Return the (x, y) coordinate for the center point of the cell that contains the specified text.  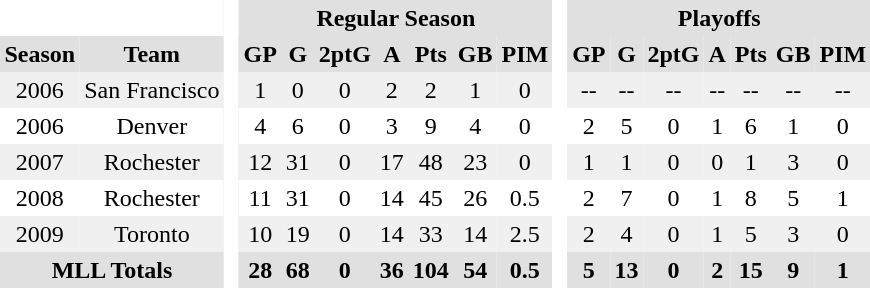
7 (626, 198)
Regular Season (396, 18)
2008 (40, 198)
2009 (40, 234)
11 (260, 198)
Team (152, 54)
Season (40, 54)
10 (260, 234)
26 (475, 198)
8 (750, 198)
PIM (525, 54)
19 (298, 234)
Toronto (152, 234)
23 (475, 162)
48 (430, 162)
Denver (152, 126)
2007 (40, 162)
36 (392, 270)
33 (430, 234)
13 (626, 270)
28 (260, 270)
2.5 (525, 234)
San Francisco (152, 90)
68 (298, 270)
45 (430, 198)
15 (750, 270)
12 (260, 162)
54 (475, 270)
MLL Totals (112, 270)
104 (430, 270)
17 (392, 162)
